Locate the cell with the specified text and output its [x, y] center coordinate. 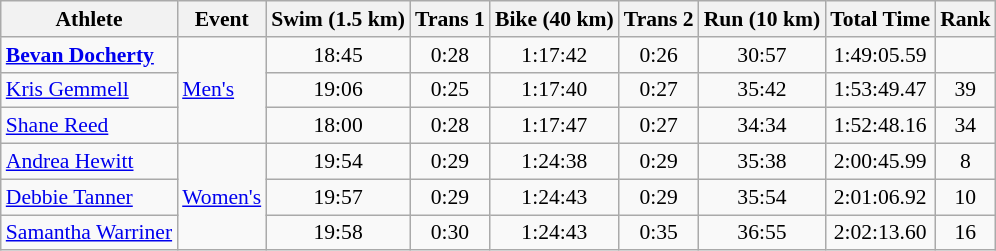
0:30 [450, 233]
Swim (1.5 km) [338, 19]
Shane Reed [89, 126]
19:57 [338, 197]
Kris Gemmell [89, 90]
1:49:05.59 [880, 55]
36:55 [762, 233]
1:24:38 [554, 162]
2:00:45.99 [880, 162]
Bike (40 km) [554, 19]
Samantha Warriner [89, 233]
35:54 [762, 197]
1:17:42 [554, 55]
35:38 [762, 162]
0:25 [450, 90]
1:17:47 [554, 126]
Athlete [89, 19]
34 [966, 126]
8 [966, 162]
Andrea Hewitt [89, 162]
35:42 [762, 90]
Women's [222, 198]
16 [966, 233]
18:00 [338, 126]
Men's [222, 90]
0:35 [659, 233]
1:52:48.16 [880, 126]
10 [966, 197]
30:57 [762, 55]
Trans 1 [450, 19]
Run (10 km) [762, 19]
Rank [966, 19]
18:45 [338, 55]
0:26 [659, 55]
2:02:13.60 [880, 233]
19:06 [338, 90]
2:01:06.92 [880, 197]
Total Time [880, 19]
19:58 [338, 233]
19:54 [338, 162]
Event [222, 19]
1:53:49.47 [880, 90]
Bevan Docherty [89, 55]
39 [966, 90]
1:17:40 [554, 90]
Trans 2 [659, 19]
34:34 [762, 126]
Debbie Tanner [89, 197]
